Extract the (X, Y) coordinate from the center of the cell holding the provided text.  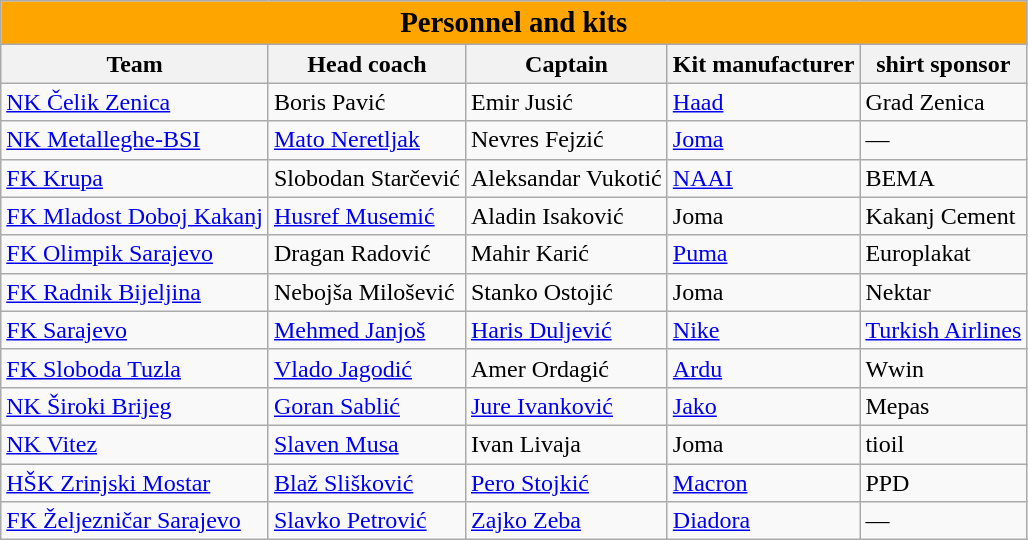
NK Čelik Zenica (135, 102)
Slaven Musa (366, 444)
BEMA (944, 178)
Dragan Radović (366, 254)
FK Mladost Doboj Kakanj (135, 216)
Mahir Karić (566, 254)
Husref Musemić (366, 216)
Captain (566, 64)
Slavko Petrović (366, 521)
Mehmed Janjoš (366, 330)
Jure Ivanković (566, 406)
Macron (764, 483)
tioil (944, 444)
Kakanj Cement (944, 216)
NK Vitez (135, 444)
Europlakat (944, 254)
NK Metalleghe-BSI (135, 140)
Emir Jusić (566, 102)
shirt sponsor (944, 64)
FK Željezničar Sarajevo (135, 521)
Head coach (366, 64)
Aleksandar Vukotić (566, 178)
Amer Ordagić (566, 368)
Nike (764, 330)
Personnel and kits (514, 23)
Turkish Airlines (944, 330)
Zajko Zeba (566, 521)
Jako (764, 406)
Puma (764, 254)
Mato Neretljak (366, 140)
Pero Stojkić (566, 483)
Aladin Isaković (566, 216)
Ivan Livaja (566, 444)
FK Sloboda Tuzla (135, 368)
Mepas (944, 406)
Haad (764, 102)
NK Široki Brijeg (135, 406)
FK Krupa (135, 178)
FK Radnik Bijeljina (135, 292)
Vlado Jagodić (366, 368)
Ardu (764, 368)
Grad Zenica (944, 102)
NAAI (764, 178)
Blaž Slišković (366, 483)
FK Sarajevo (135, 330)
Diadora (764, 521)
FK Olimpik Sarajevo (135, 254)
Team (135, 64)
Nektar (944, 292)
HŠK Zrinjski Mostar (135, 483)
Boris Pavić (366, 102)
Stanko Ostojić (566, 292)
Haris Duljević (566, 330)
Wwin (944, 368)
Kit manufacturer (764, 64)
Slobodan Starčević (366, 178)
Nebojša Milošević (366, 292)
PPD (944, 483)
Goran Sablić (366, 406)
Nevres Fejzić (566, 140)
